For the text-containing cell, return its midpoint in [X, Y] coordinate format. 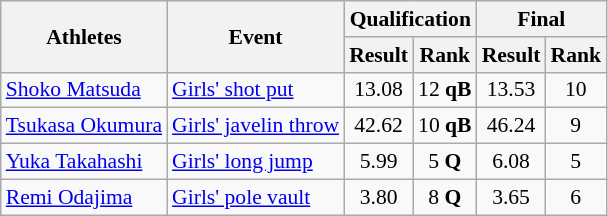
Final [542, 19]
46.24 [512, 126]
13.08 [378, 90]
9 [576, 126]
5.99 [378, 162]
42.62 [378, 126]
8 Q [445, 197]
10 [576, 90]
13.53 [512, 90]
6 [576, 197]
3.65 [512, 197]
Athletes [84, 36]
Girls' pole vault [256, 197]
Shoko Matsuda [84, 90]
Girls' long jump [256, 162]
Remi Odajima [84, 197]
Event [256, 36]
3.80 [378, 197]
Tsukasa Okumura [84, 126]
12 qB [445, 90]
5 Q [445, 162]
Yuka Takahashi [84, 162]
6.08 [512, 162]
10 qB [445, 126]
Girls' javelin throw [256, 126]
Girls' shot put [256, 90]
Qualification [410, 19]
5 [576, 162]
